Determine the [X, Y] coordinate at the center of the cell enclosing the given text.  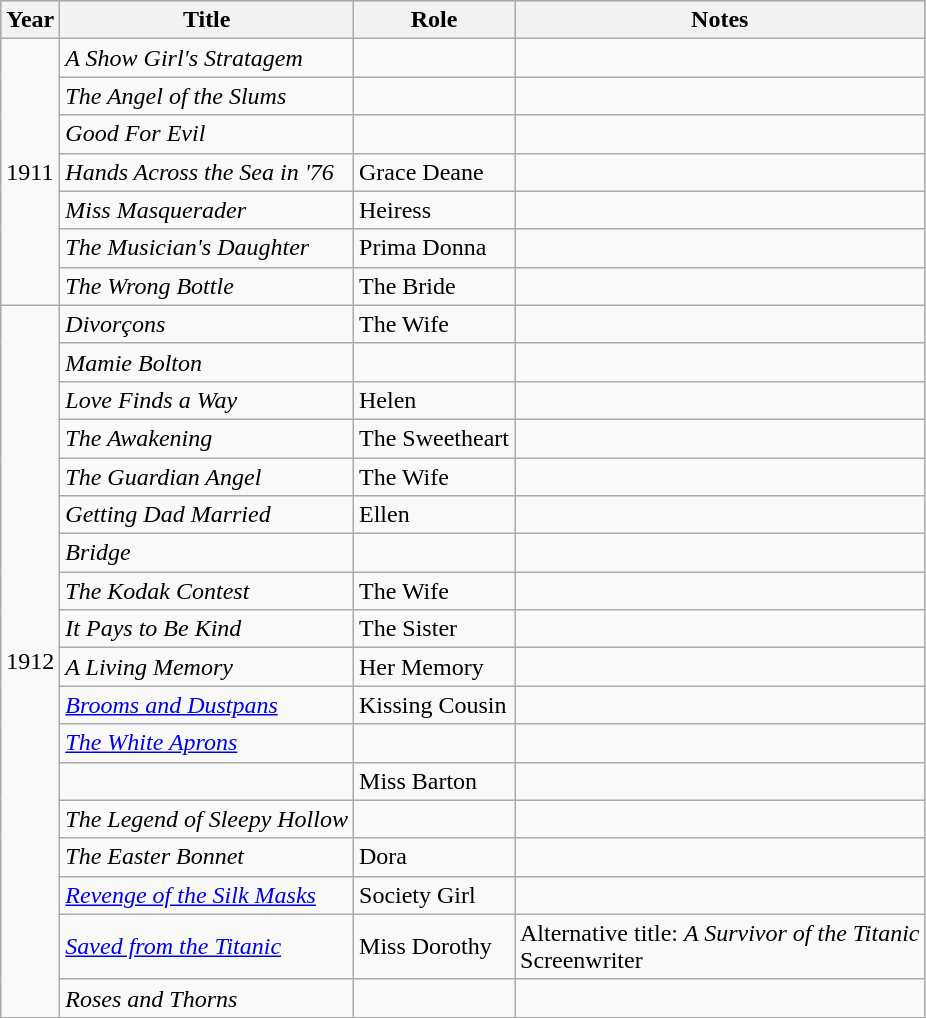
Bridge [207, 553]
Helen [434, 400]
Miss Dorothy [434, 946]
Miss Masquerader [207, 210]
Society Girl [434, 895]
Prima Donna [434, 248]
Title [207, 20]
Alternative title: A Survivor of the TitanicScreenwriter [720, 946]
Dora [434, 857]
Getting Dad Married [207, 515]
The Sweetheart [434, 438]
The Legend of Sleepy Hollow [207, 819]
Good For Evil [207, 134]
Love Finds a Way [207, 400]
Grace Deane [434, 172]
Heiress [434, 210]
Role [434, 20]
The Guardian Angel [207, 477]
1911 [30, 172]
Miss Barton [434, 781]
Brooms and Dustpans [207, 705]
A Living Memory [207, 667]
Divorçons [207, 324]
The Angel of the Slums [207, 96]
The White Aprons [207, 743]
The Wrong Bottle [207, 286]
Year [30, 20]
The Bride [434, 286]
1912 [30, 661]
The Kodak Contest [207, 591]
Saved from the Titanic [207, 946]
Ellen [434, 515]
The Musician's Daughter [207, 248]
It Pays to Be Kind [207, 629]
Roses and Thorns [207, 998]
Revenge of the Silk Masks [207, 895]
The Sister [434, 629]
Hands Across the Sea in '76 [207, 172]
Mamie Bolton [207, 362]
A Show Girl's Stratagem [207, 58]
The Awakening [207, 438]
Her Memory [434, 667]
The Easter Bonnet [207, 857]
Kissing Cousin [434, 705]
Notes [720, 20]
